Extract the (X, Y) coordinate from the center of the cell holding the provided text.  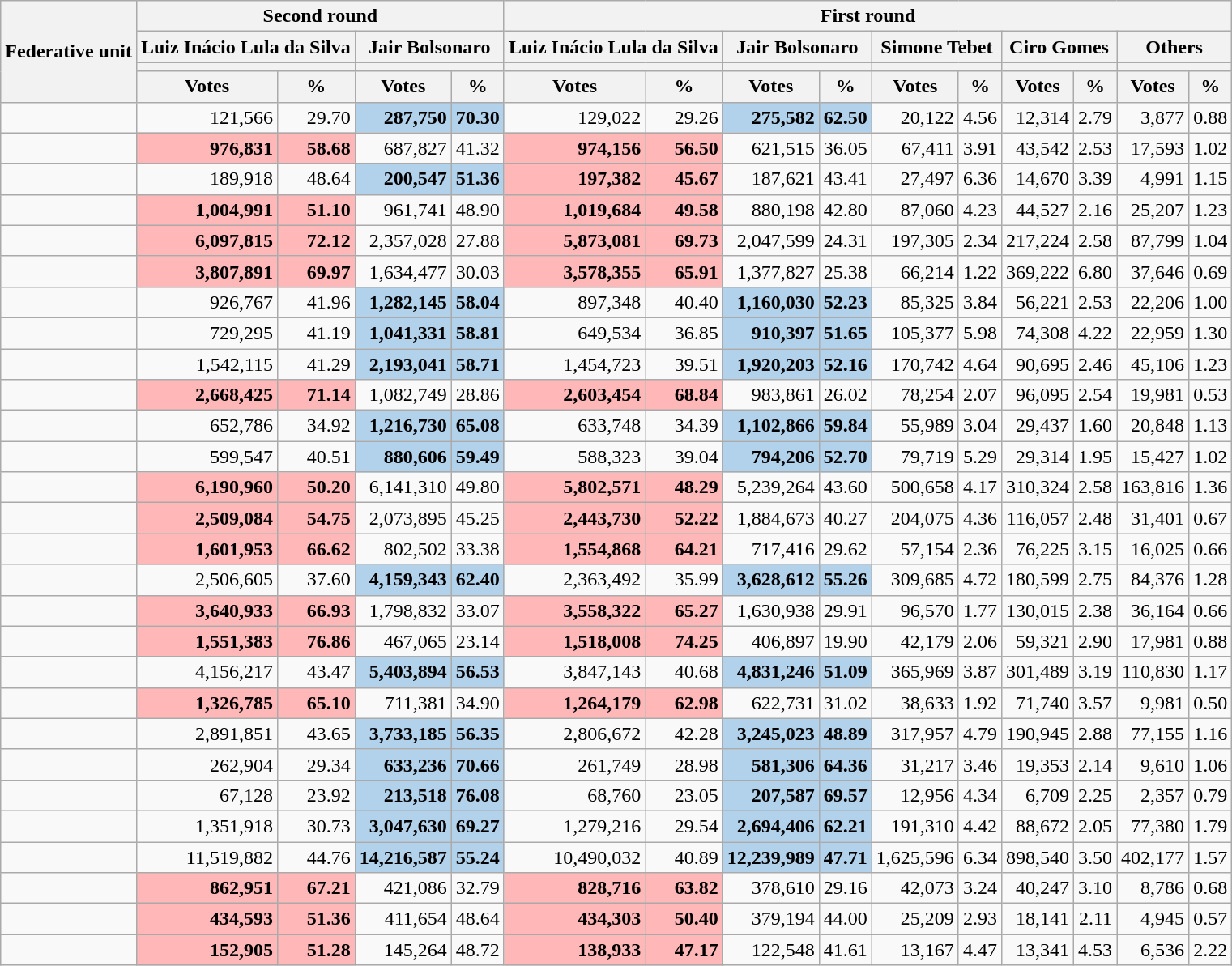
32.79 (478, 888)
50.20 (316, 487)
25.38 (846, 271)
29.54 (684, 826)
2.25 (1095, 795)
41.96 (316, 302)
2,047,599 (771, 240)
36.85 (684, 333)
961,741 (403, 210)
14,670 (1037, 179)
34.90 (478, 703)
47.17 (684, 950)
29.34 (316, 764)
39.04 (684, 457)
110,830 (1153, 672)
29.91 (846, 611)
19,353 (1037, 764)
62.21 (846, 826)
3.50 (1095, 857)
58.04 (478, 302)
138,933 (574, 950)
4.56 (980, 117)
74,308 (1037, 333)
40.51 (316, 457)
66.93 (316, 611)
275,582 (771, 117)
1,377,827 (771, 271)
1.06 (1210, 764)
6.36 (980, 179)
6,097,815 (207, 240)
26.02 (846, 395)
25,209 (915, 919)
27,497 (915, 179)
729,295 (207, 333)
200,547 (403, 179)
1,518,008 (574, 641)
65.27 (684, 611)
3.39 (1095, 179)
76,225 (1037, 549)
65.08 (478, 426)
197,305 (915, 240)
862,951 (207, 888)
41.19 (316, 333)
1,282,145 (403, 302)
23.05 (684, 795)
287,750 (403, 117)
23.92 (316, 795)
3,558,322 (574, 611)
37,646 (1153, 271)
3.57 (1095, 703)
59.49 (478, 457)
2.88 (1095, 734)
2,806,672 (574, 734)
4.23 (980, 210)
85,325 (915, 302)
406,897 (771, 641)
581,306 (771, 764)
Federative unit (69, 52)
1,630,938 (771, 611)
51.10 (316, 210)
687,827 (403, 148)
67,128 (207, 795)
16,025 (1153, 549)
5,403,894 (403, 672)
1.57 (1210, 857)
2.93 (980, 919)
68.84 (684, 395)
2.79 (1095, 117)
67,411 (915, 148)
37.60 (316, 580)
59,321 (1037, 641)
599,547 (207, 457)
68,760 (574, 795)
1,798,832 (403, 611)
2.06 (980, 641)
1.79 (1210, 826)
2.46 (1095, 364)
3.84 (980, 302)
51.09 (846, 672)
633,748 (574, 426)
2,443,730 (574, 518)
170,742 (915, 364)
40.27 (846, 518)
33.38 (478, 549)
2.22 (1210, 950)
22,206 (1153, 302)
23.14 (478, 641)
1,551,383 (207, 641)
56.53 (478, 672)
4.72 (980, 580)
27.88 (478, 240)
379,194 (771, 919)
2.14 (1095, 764)
62.50 (846, 117)
56.35 (478, 734)
48.29 (684, 487)
1.28 (1210, 580)
1,884,673 (771, 518)
1,264,179 (574, 703)
0.50 (1210, 703)
3,578,355 (574, 271)
31,217 (915, 764)
1.00 (1210, 302)
38,633 (915, 703)
62.98 (684, 703)
2,668,425 (207, 395)
197,382 (574, 179)
898,540 (1037, 857)
4.34 (980, 795)
69.97 (316, 271)
3,640,933 (207, 611)
6,190,960 (207, 487)
0.68 (1210, 888)
652,786 (207, 426)
6,536 (1153, 950)
974,156 (574, 148)
20,122 (915, 117)
55.26 (846, 580)
70.66 (478, 764)
10,490,032 (574, 857)
421,086 (403, 888)
52.22 (684, 518)
6,141,310 (403, 487)
5.29 (980, 457)
6,709 (1037, 795)
1,454,723 (574, 364)
64.21 (684, 549)
64.36 (846, 764)
4.64 (980, 364)
3.46 (980, 764)
11,519,882 (207, 857)
76.86 (316, 641)
3,847,143 (574, 672)
1,601,953 (207, 549)
1,160,030 (771, 302)
129,022 (574, 117)
621,515 (771, 148)
58.71 (478, 364)
14,216,587 (403, 857)
1,625,596 (915, 857)
41.61 (846, 950)
897,348 (574, 302)
74.25 (684, 641)
25,207 (1153, 210)
29,314 (1037, 457)
588,323 (574, 457)
Simone Tebet (936, 47)
19.90 (846, 641)
1.13 (1210, 426)
1.04 (1210, 240)
70.30 (478, 117)
72.12 (316, 240)
2.48 (1095, 518)
378,610 (771, 888)
191,310 (915, 826)
44,527 (1037, 210)
96,570 (915, 611)
3.24 (980, 888)
52.23 (846, 302)
0.67 (1210, 518)
207,587 (771, 795)
2.11 (1095, 919)
1,920,203 (771, 364)
18,141 (1037, 919)
3.04 (980, 426)
4,831,246 (771, 672)
1,634,477 (403, 271)
54.75 (316, 518)
1,082,749 (403, 395)
First round (868, 16)
130,015 (1037, 611)
261,749 (574, 764)
4.79 (980, 734)
65.10 (316, 703)
4,991 (1153, 179)
58.68 (316, 148)
8,786 (1153, 888)
3,628,612 (771, 580)
1,019,684 (574, 210)
Ciro Gomes (1059, 47)
6.80 (1095, 271)
6.34 (980, 857)
40.68 (684, 672)
500,658 (915, 487)
4,156,217 (207, 672)
1.36 (1210, 487)
116,057 (1037, 518)
51.28 (316, 950)
2,506,605 (207, 580)
1.22 (980, 271)
204,075 (915, 518)
622,731 (771, 703)
152,905 (207, 950)
1.30 (1210, 333)
1.60 (1095, 426)
30.03 (478, 271)
2.54 (1095, 395)
13,341 (1037, 950)
12,314 (1037, 117)
66,214 (915, 271)
43.60 (846, 487)
1.17 (1210, 672)
2,891,851 (207, 734)
9,981 (1153, 703)
0.57 (1210, 919)
187,621 (771, 179)
Second round (320, 16)
4.47 (980, 950)
45,106 (1153, 364)
34.39 (684, 426)
910,397 (771, 333)
1,326,785 (207, 703)
3,047,630 (403, 826)
649,534 (574, 333)
71,740 (1037, 703)
3.19 (1095, 672)
3.91 (980, 148)
976,831 (207, 148)
58.81 (478, 333)
2,193,041 (403, 364)
1.15 (1210, 179)
213,518 (403, 795)
31.02 (846, 703)
56,221 (1037, 302)
50.40 (684, 919)
52.16 (846, 364)
180,599 (1037, 580)
28.98 (684, 764)
309,685 (915, 580)
2,357 (1153, 795)
1,216,730 (403, 426)
4.17 (980, 487)
1,542,115 (207, 364)
633,236 (403, 764)
29.62 (846, 549)
5,873,081 (574, 240)
57,154 (915, 549)
3.10 (1095, 888)
2,073,895 (403, 518)
55.24 (478, 857)
434,303 (574, 919)
145,264 (403, 950)
49.80 (478, 487)
1,279,216 (574, 826)
317,957 (915, 734)
4.53 (1095, 950)
163,816 (1153, 487)
30.73 (316, 826)
20,848 (1153, 426)
77,380 (1153, 826)
983,861 (771, 395)
34.92 (316, 426)
802,502 (403, 549)
880,198 (771, 210)
3.87 (980, 672)
190,945 (1037, 734)
1,102,866 (771, 426)
217,224 (1037, 240)
3,245,023 (771, 734)
189,918 (207, 179)
2,509,084 (207, 518)
105,377 (915, 333)
828,716 (574, 888)
310,324 (1037, 487)
434,593 (207, 919)
19,981 (1153, 395)
66.62 (316, 549)
1,554,868 (574, 549)
1.95 (1095, 457)
96,095 (1037, 395)
24.31 (846, 240)
59.84 (846, 426)
69.73 (684, 240)
29.70 (316, 117)
717,416 (771, 549)
29.26 (684, 117)
44.76 (316, 857)
2.36 (980, 549)
5,239,264 (771, 487)
369,222 (1037, 271)
48.90 (478, 210)
41.29 (316, 364)
43.41 (846, 179)
43,542 (1037, 148)
2,603,454 (574, 395)
69.27 (478, 826)
402,177 (1153, 857)
88,672 (1037, 826)
63.82 (684, 888)
43.65 (316, 734)
2.05 (1095, 826)
1,004,991 (207, 210)
48.72 (478, 950)
3,877 (1153, 117)
78,254 (915, 395)
22,959 (1153, 333)
15,427 (1153, 457)
0.69 (1210, 271)
711,381 (403, 703)
4,945 (1153, 919)
4.36 (980, 518)
12,956 (915, 795)
42,073 (915, 888)
45.67 (684, 179)
28.86 (478, 395)
44.00 (846, 919)
2,694,406 (771, 826)
5.98 (980, 333)
90,695 (1037, 364)
2.90 (1095, 641)
71.14 (316, 395)
0.53 (1210, 395)
42,179 (915, 641)
5,802,571 (574, 487)
51.65 (846, 333)
2.34 (980, 240)
1,351,918 (207, 826)
40.89 (684, 857)
17,981 (1153, 641)
3.15 (1095, 549)
41.32 (478, 148)
48.89 (846, 734)
880,606 (403, 457)
1.16 (1210, 734)
69.57 (846, 795)
42.28 (684, 734)
42.80 (846, 210)
43.47 (316, 672)
262,904 (207, 764)
17,593 (1153, 148)
49.58 (684, 210)
2.38 (1095, 611)
1.77 (980, 611)
77,155 (1153, 734)
9,610 (1153, 764)
926,767 (207, 302)
55,989 (915, 426)
1,041,331 (403, 333)
36.05 (846, 148)
52.70 (846, 457)
365,969 (915, 672)
40,247 (1037, 888)
3,807,891 (207, 271)
4.22 (1095, 333)
4.42 (980, 826)
12,239,989 (771, 857)
121,566 (207, 117)
29,437 (1037, 426)
411,654 (403, 919)
794,206 (771, 457)
36,164 (1153, 611)
67.21 (316, 888)
39.51 (684, 364)
87,799 (1153, 240)
47.71 (846, 857)
79,719 (915, 457)
31,401 (1153, 518)
0.79 (1210, 795)
2,357,028 (403, 240)
4,159,343 (403, 580)
56.50 (684, 148)
84,376 (1153, 580)
467,065 (403, 641)
45.25 (478, 518)
2.75 (1095, 580)
3,733,185 (403, 734)
40.40 (684, 302)
301,489 (1037, 672)
62.40 (478, 580)
29.16 (846, 888)
Others (1174, 47)
2.16 (1095, 210)
87,060 (915, 210)
76.08 (478, 795)
35.99 (684, 580)
2,363,492 (574, 580)
33.07 (478, 611)
1.92 (980, 703)
13,167 (915, 950)
2.07 (980, 395)
122,548 (771, 950)
65.91 (684, 271)
